Return the [X, Y] coordinate for the center point of the cell that contains the specified text.  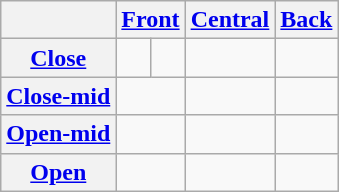
Back [306, 20]
Open [58, 172]
Front [150, 20]
Close-mid [58, 96]
Central [230, 20]
Open-mid [58, 134]
Close [58, 58]
